Determine the (x, y) coordinate at the center of the cell enclosing the given text.  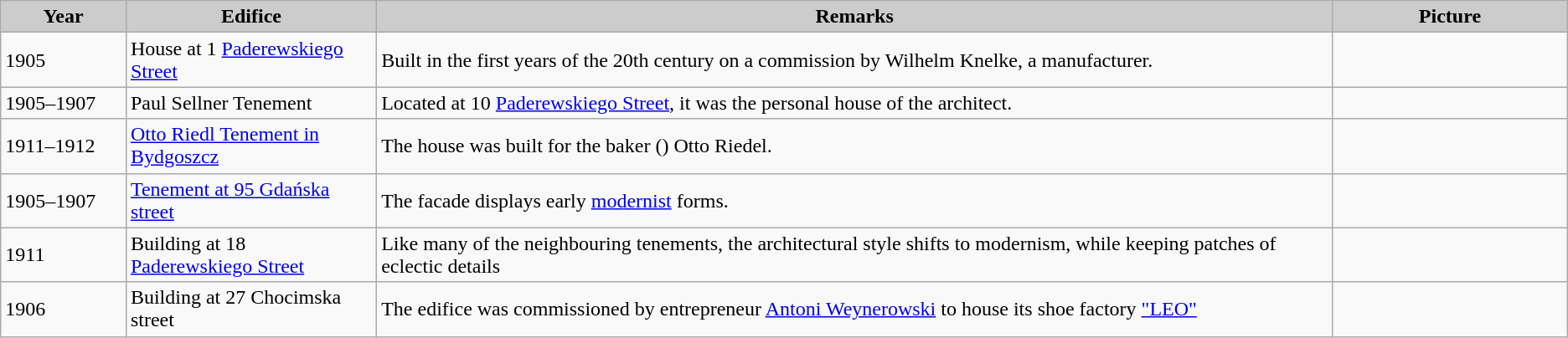
Year (64, 17)
Building at 27 Chocimska street (251, 310)
Tenement at 95 Gdańska street (251, 201)
1911–1912 (64, 146)
Remarks (854, 17)
The facade displays early modernist forms. (854, 201)
Built in the first years of the 20th century on a commission by Wilhelm Knelke, a manufacturer. (854, 60)
The edifice was commissioned by entrepreneur Antoni Weynerowski to house its shoe factory "LEO" (854, 310)
1911 (64, 254)
Building at 18 Paderewskiego Street (251, 254)
Picture (1451, 17)
The house was built for the baker () Otto Riedel. (854, 146)
Edifice (251, 17)
Otto Riedl Tenement in Bydgoszcz (251, 146)
1906 (64, 310)
House at 1 Paderewskiego Street (251, 60)
Located at 10 Paderewskiego Street, it was the personal house of the architect. (854, 103)
1905 (64, 60)
Like many of the neighbouring tenements, the architectural style shifts to modernism, while keeping patches of eclectic details (854, 254)
Paul Sellner Tenement (251, 103)
